Provide the (x, y) coordinate of the cell's center where the given text is located.  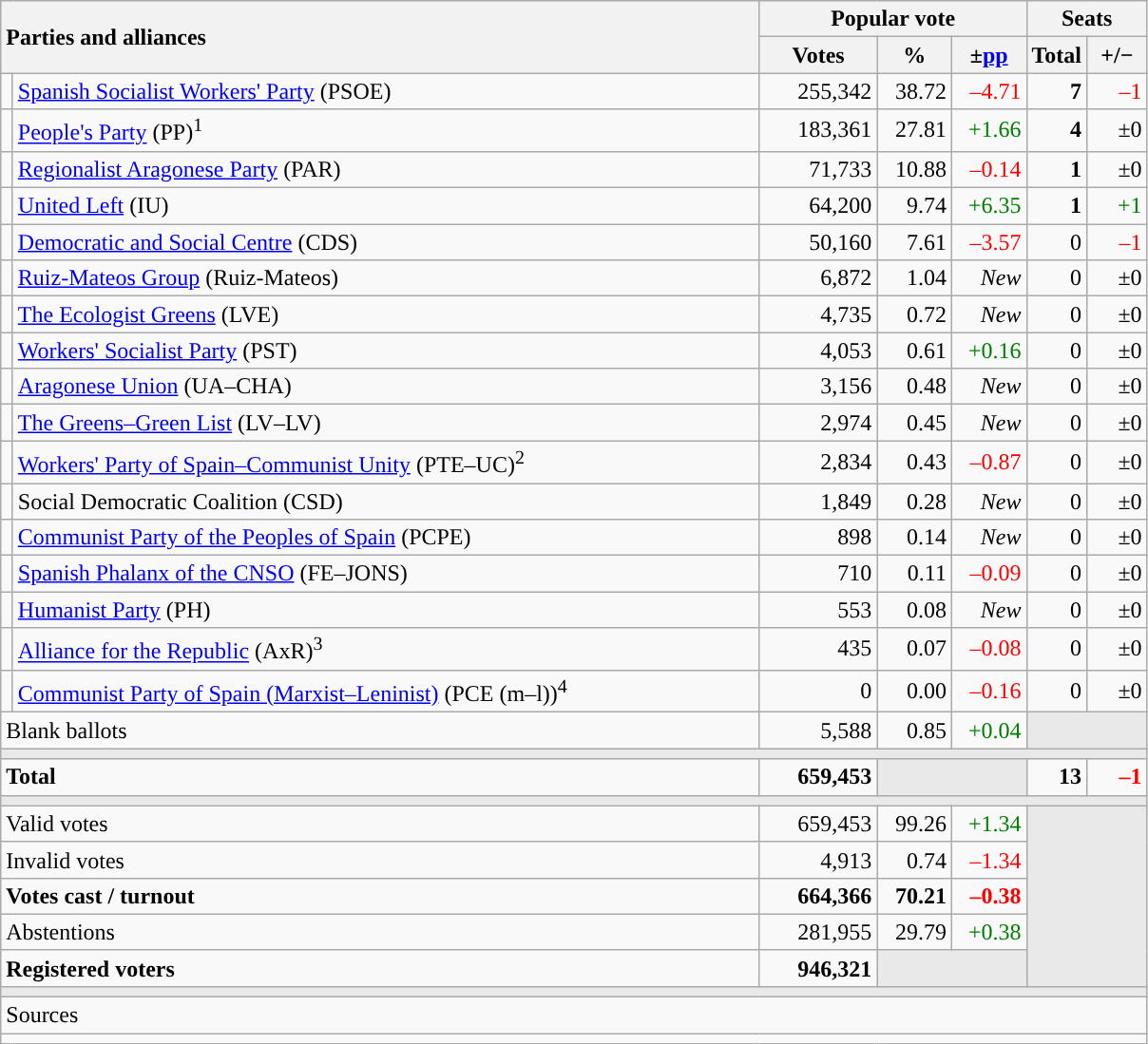
+6.35 (988, 206)
Social Democratic Coalition (CSD) (386, 502)
Votes cast / turnout (380, 896)
–0.87 (988, 462)
Democratic and Social Centre (CDS) (386, 242)
0.43 (914, 462)
255,342 (818, 91)
Popular vote (893, 19)
Seats (1087, 19)
–0.14 (988, 169)
Aragonese Union (UA–CHA) (386, 387)
2,974 (818, 423)
10.88 (914, 169)
664,366 (818, 896)
–0.16 (988, 692)
The Greens–Green List (LV–LV) (386, 423)
0.07 (914, 650)
% (914, 55)
People's Party (PP)1 (386, 131)
Regionalist Aragonese Party (PAR) (386, 169)
–0.08 (988, 650)
±pp (988, 55)
946,321 (818, 968)
1.04 (914, 278)
Abstentions (380, 932)
99.26 (914, 824)
Valid votes (380, 824)
+1 (1118, 206)
0.48 (914, 387)
710 (818, 574)
281,955 (818, 932)
+1.34 (988, 824)
0.72 (914, 314)
1,849 (818, 502)
38.72 (914, 91)
2,834 (818, 462)
–3.57 (988, 242)
50,160 (818, 242)
+0.38 (988, 932)
0.45 (914, 423)
Votes (818, 55)
Humanist Party (PH) (386, 610)
64,200 (818, 206)
435 (818, 650)
7 (1057, 91)
Ruiz-Mateos Group (Ruiz-Mateos) (386, 278)
Workers' Socialist Party (PST) (386, 351)
+1.66 (988, 131)
+0.04 (988, 731)
0.28 (914, 502)
4,913 (818, 860)
Invalid votes (380, 860)
0.11 (914, 574)
29.79 (914, 932)
13 (1057, 777)
+/− (1118, 55)
Parties and alliances (380, 37)
0.74 (914, 860)
183,361 (818, 131)
0.00 (914, 692)
Communist Party of Spain (Marxist–Leninist) (PCE (m–l))4 (386, 692)
0.85 (914, 731)
Spanish Socialist Workers' Party (PSOE) (386, 91)
0.08 (914, 610)
5,588 (818, 731)
–0.38 (988, 896)
Registered voters (380, 968)
–0.09 (988, 574)
4,735 (818, 314)
9.74 (914, 206)
–1.34 (988, 860)
Spanish Phalanx of the CNSO (FE–JONS) (386, 574)
0.14 (914, 538)
71,733 (818, 169)
Alliance for the Republic (AxR)3 (386, 650)
–4.71 (988, 91)
3,156 (818, 387)
553 (818, 610)
4,053 (818, 351)
Sources (574, 1016)
70.21 (914, 896)
4 (1057, 131)
0.61 (914, 351)
27.81 (914, 131)
United Left (IU) (386, 206)
+0.16 (988, 351)
Blank ballots (380, 731)
Workers' Party of Spain–Communist Unity (PTE–UC)2 (386, 462)
Communist Party of the Peoples of Spain (PCPE) (386, 538)
7.61 (914, 242)
The Ecologist Greens (LVE) (386, 314)
898 (818, 538)
6,872 (818, 278)
